Identify which cell holds the provided text, then report its (X, Y) central coordinate. 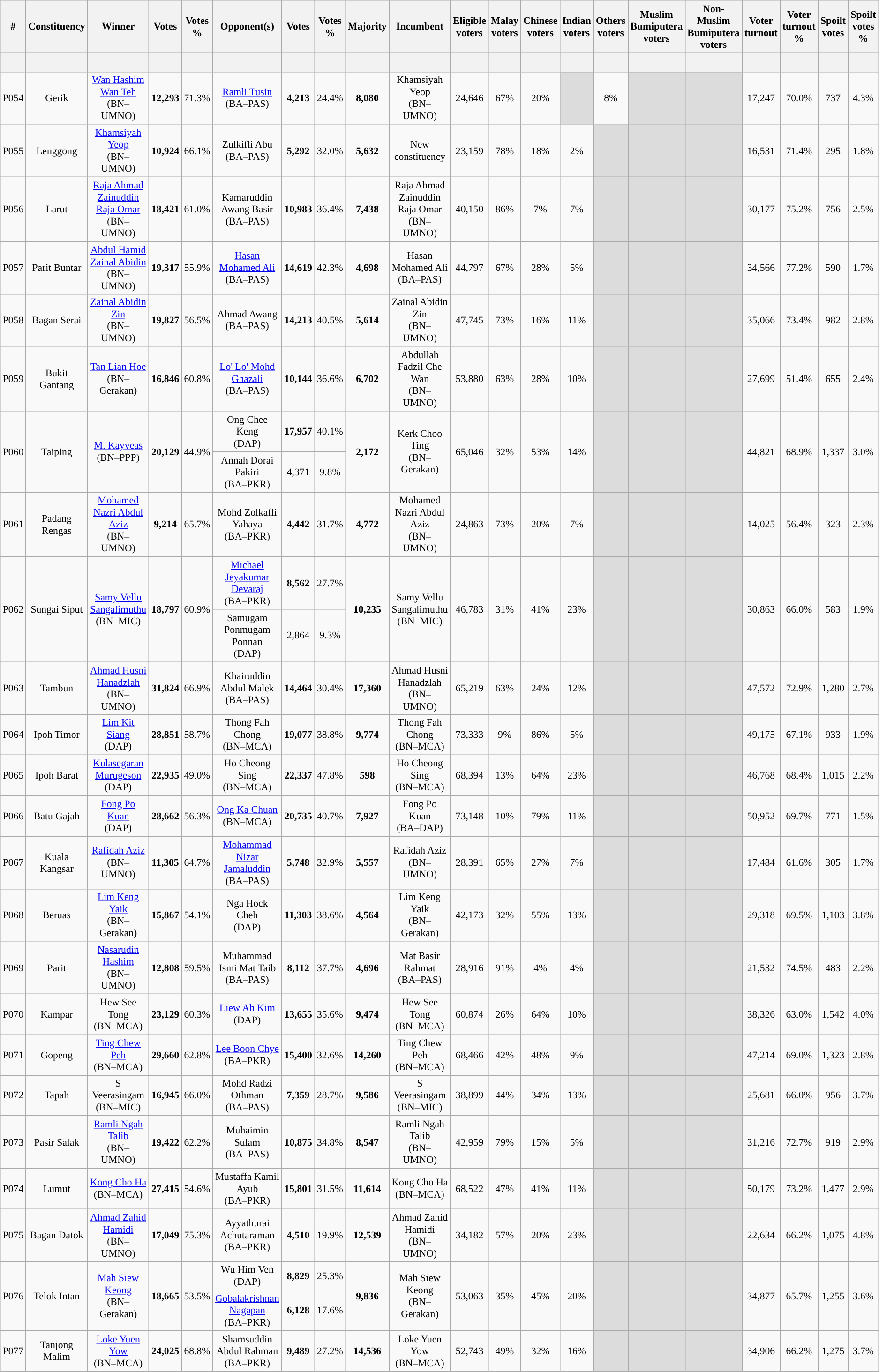
2.4% (864, 379)
60.8% (197, 379)
54.1% (197, 915)
Incumbent (420, 27)
23,129 (165, 1014)
24,646 (470, 98)
68.9% (799, 452)
Bukit Gantang (56, 379)
58.7% (197, 735)
1,075 (833, 1235)
56.3% (197, 817)
Others voters (611, 27)
982 (833, 320)
4,772 (368, 525)
Constituency (56, 27)
Gerik (56, 98)
31,216 (761, 1142)
Mustaffa Kamil Ayub(BA–PKR) (247, 1189)
8,112 (298, 968)
36.4% (330, 210)
New constituency (420, 151)
32.9% (330, 862)
Gopeng (56, 1055)
78% (504, 151)
15,867 (165, 915)
M. Kayveas(BN–PPP) (118, 452)
71.4% (799, 151)
28,391 (470, 862)
Fong Po Kuan(BA–DAP) (420, 817)
42,959 (470, 1142)
10,875 (298, 1142)
47% (504, 1189)
32.0% (330, 151)
14,536 (368, 1351)
5,748 (298, 862)
16,846 (165, 379)
60,874 (470, 1014)
72.7% (799, 1142)
16,945 (165, 1096)
P065 (13, 775)
24,863 (470, 525)
9,774 (368, 735)
P069 (13, 968)
10,235 (368, 609)
Muhaimin Sulam(BA–PAS) (247, 1142)
Bagan Serai (56, 320)
1.8% (864, 151)
# (13, 27)
25.3% (330, 1276)
46,783 (470, 609)
11,305 (165, 862)
Larut (56, 210)
56.4% (799, 525)
91% (504, 968)
24,025 (165, 1351)
Wu Him Ven(DAP) (247, 1276)
583 (833, 609)
29,318 (761, 915)
P054 (13, 98)
57% (504, 1235)
73.2% (799, 1189)
50,179 (761, 1189)
61.0% (197, 210)
Ong Ka Chuan(BN–MCA) (247, 817)
5,292 (298, 151)
4,698 (368, 268)
40.7% (330, 817)
69.7% (799, 817)
Taiping (56, 452)
69.0% (799, 1055)
Eligible voters (470, 27)
P077 (13, 1351)
1,103 (833, 915)
50,952 (761, 817)
Mat Basir Rahmat(BA–PAS) (420, 968)
Ramli Tusin(BA–PAS) (247, 98)
Annah Dorai Pakiri(BA–PKR) (247, 472)
52,743 (470, 1351)
26% (504, 1014)
56.5% (197, 320)
4.3% (864, 98)
Lumut (56, 1189)
34,906 (761, 1351)
Ahmad Awang(BA–PAS) (247, 320)
5,557 (368, 862)
Ayyathurai Achutaraman(BA–PKR) (247, 1235)
24% (540, 688)
14,213 (298, 320)
19,317 (165, 268)
12,808 (165, 968)
63.0% (799, 1014)
1,337 (833, 452)
4,510 (298, 1235)
8,547 (368, 1142)
55.9% (197, 268)
45% (540, 1296)
Nga Hock Cheh(DAP) (247, 915)
323 (833, 525)
34,877 (761, 1296)
10,983 (298, 210)
P056 (13, 210)
Lenggong (56, 151)
Nasarudin Hashim(BN–UMNO) (118, 968)
62.8% (197, 1055)
19,422 (165, 1142)
27.7% (330, 583)
8,562 (298, 583)
4,696 (368, 968)
P072 (13, 1096)
19,827 (165, 320)
1,477 (833, 1189)
P073 (13, 1142)
10,144 (298, 379)
30,863 (761, 609)
9,836 (368, 1296)
47,745 (470, 320)
Fong Po Kuan(DAP) (118, 817)
14,260 (368, 1055)
30.4% (330, 688)
Spoilt votes (833, 27)
295 (833, 151)
11,614 (368, 1189)
655 (833, 379)
956 (833, 1096)
Tambun (56, 688)
4,564 (368, 915)
42.3% (330, 268)
919 (833, 1142)
27.2% (330, 1351)
15,801 (298, 1189)
68.8% (197, 1351)
Ipoh Barat (56, 775)
P066 (13, 817)
19,077 (298, 735)
P060 (13, 452)
65% (504, 862)
Voter turnout (761, 27)
17.6% (330, 1311)
14% (577, 452)
38,899 (470, 1096)
23,159 (470, 151)
3.8% (864, 915)
P074 (13, 1189)
12,539 (368, 1235)
27,415 (165, 1189)
P067 (13, 862)
65,046 (470, 452)
P063 (13, 688)
8,829 (298, 1276)
Parit Buntar (56, 268)
60.3% (197, 1014)
Samugam Ponmugam Ponnan(DAP) (247, 636)
P070 (13, 1014)
8,080 (368, 98)
Kampar (56, 1014)
P075 (13, 1235)
Beruas (56, 915)
40.5% (330, 320)
17,049 (165, 1235)
42,173 (470, 915)
27,699 (761, 379)
5,614 (368, 320)
40.1% (330, 431)
72.9% (799, 688)
59.5% (197, 968)
Lee Boon Chye(BA–PKR) (247, 1055)
35,066 (761, 320)
Shamsuddin Abdul Rahman(BA–PKR) (247, 1351)
66.1% (197, 151)
2% (577, 151)
36.6% (330, 379)
20,129 (165, 452)
77.2% (799, 268)
Parit (56, 968)
Tapah (56, 1096)
25,681 (761, 1096)
590 (833, 268)
P058 (13, 320)
Non-Muslim Bumiputera voters (714, 27)
Muslim Bumiputera voters (657, 27)
2.3% (864, 525)
5,632 (368, 151)
51.4% (799, 379)
44.9% (197, 452)
6,128 (298, 1311)
49.0% (197, 775)
11,303 (298, 915)
12,293 (165, 98)
4,213 (298, 98)
62.2% (197, 1142)
65,219 (470, 688)
69.5% (799, 915)
3.0% (864, 452)
28,916 (470, 968)
53,063 (470, 1296)
44,821 (761, 452)
44% (504, 1096)
14,025 (761, 525)
30,177 (761, 210)
68,466 (470, 1055)
70.0% (799, 98)
737 (833, 98)
66.9% (197, 688)
32.6% (330, 1055)
Tan Lian Hoe(BN–Gerakan) (118, 379)
P055 (13, 151)
9,489 (298, 1351)
44,797 (470, 268)
Liew Ah Kim(DAP) (247, 1014)
Majority (368, 27)
31.7% (330, 525)
771 (833, 817)
9.8% (330, 472)
Kuala Kangsar (56, 862)
Abdul Hamid Zainal Abidin(BN–UMNO) (118, 268)
P071 (13, 1055)
42% (504, 1055)
7,359 (298, 1096)
17,484 (761, 862)
Lim Kit Siang(DAP) (118, 735)
2.7% (864, 688)
48% (540, 1055)
Ipoh Timor (56, 735)
38.6% (330, 915)
20,735 (298, 817)
68,522 (470, 1189)
P064 (13, 735)
27% (540, 862)
Gobalakrishnan Nagapan(BA–PKR) (247, 1311)
Padang Rengas (56, 525)
68.4% (799, 775)
Michael Jeyakumar Devaraj(BA–PKR) (247, 583)
18,665 (165, 1296)
1,280 (833, 688)
54.6% (197, 1189)
1.5% (864, 817)
74.5% (799, 968)
Mohd Radzi Othman(BA–PAS) (247, 1096)
4,371 (298, 472)
483 (833, 968)
18% (540, 151)
35.6% (330, 1014)
Zulkifli Abu(BA–PAS) (247, 151)
Kulasegaran Murugeson(DAP) (118, 775)
73,148 (470, 817)
14,619 (298, 268)
6,702 (368, 379)
47,214 (761, 1055)
2.5% (864, 210)
28,851 (165, 735)
756 (833, 210)
34% (540, 1096)
73.4% (799, 320)
31% (504, 609)
305 (833, 862)
2,864 (298, 636)
3.6% (864, 1296)
Chinese voters (540, 27)
60.9% (197, 609)
17,957 (298, 431)
Sungai Siput (56, 609)
4.0% (864, 1014)
1,275 (833, 1351)
19.9% (330, 1235)
Indian voters (577, 27)
29,660 (165, 1055)
49,175 (761, 735)
53.5% (197, 1296)
67.1% (799, 735)
598 (368, 775)
12% (577, 688)
34.8% (330, 1142)
35% (504, 1296)
75.3% (197, 1235)
37.7% (330, 968)
1,542 (833, 1014)
P059 (13, 379)
9,474 (368, 1014)
18,421 (165, 210)
Spoilt votes % (864, 27)
13,655 (298, 1014)
2,172 (368, 452)
17,360 (368, 688)
64.7% (197, 862)
71.3% (197, 98)
Telok Intan (56, 1296)
53% (540, 452)
1,323 (833, 1055)
P062 (13, 609)
46,768 (761, 775)
10,924 (165, 151)
Batu Gajah (56, 817)
49% (504, 1351)
Kamaruddin Awang Basir(BA–PAS) (247, 210)
61.6% (799, 862)
Malay voters (504, 27)
7,927 (368, 817)
1,255 (833, 1296)
9,214 (165, 525)
Ong Chee Keng(DAP) (247, 431)
8% (611, 98)
22,634 (761, 1235)
17,247 (761, 98)
34,566 (761, 268)
Tanjong Malim (56, 1351)
P068 (13, 915)
18,797 (165, 609)
Opponent(s) (247, 27)
Kerk Choo Ting(BN–Gerakan) (420, 452)
40,150 (470, 210)
15% (540, 1142)
22,935 (165, 775)
Voter turnout % (799, 27)
24.4% (330, 98)
4,442 (298, 525)
Wan Hashim Wan Teh(BN–UMNO) (118, 98)
15,400 (298, 1055)
14,464 (298, 688)
75.2% (799, 210)
Lo' Lo' Mohd Ghazali(BA–PAS) (247, 379)
Abdullah Fadzil Che Wan(BN–UMNO) (420, 379)
933 (833, 735)
Pasir Salak (56, 1142)
21,532 (761, 968)
68,394 (470, 775)
47.8% (330, 775)
4.8% (864, 1235)
Mohd Zolkafli Yahaya(BA–PKR) (247, 525)
73,333 (470, 735)
Mohammad Nizar Jamaluddin(BA–PAS) (247, 862)
9,586 (368, 1096)
7,438 (368, 210)
31.5% (330, 1189)
31,824 (165, 688)
Winner (118, 27)
55% (540, 915)
53,880 (470, 379)
38.8% (330, 735)
16,531 (761, 151)
Khairuddin Abdul Malek(BA–PAS) (247, 688)
P057 (13, 268)
47,572 (761, 688)
P076 (13, 1296)
Bagan Datok (56, 1235)
Muhammad Ismi Mat Taib(BA–PAS) (247, 968)
28,662 (165, 817)
28.7% (330, 1096)
1,015 (833, 775)
P061 (13, 525)
38,326 (761, 1014)
9.3% (330, 636)
22,337 (298, 775)
34,182 (470, 1235)
